Determine the (x, y) coordinate at the center of the cell enclosing the given text.  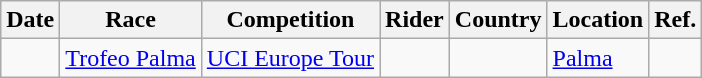
Trofeo Palma (131, 58)
Ref. (676, 20)
Rider (415, 20)
Date (30, 20)
Competition (290, 20)
UCI Europe Tour (290, 58)
Race (131, 20)
Country (498, 20)
Location (598, 20)
Palma (598, 58)
